Detect which cell encompasses the target text, then output its [x, y] center coordinate. 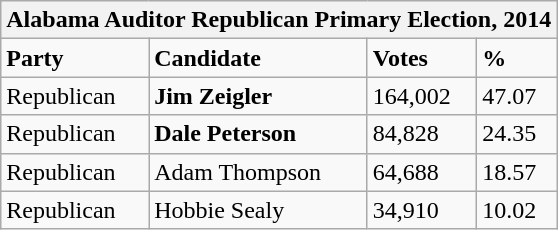
164,002 [422, 96]
34,910 [422, 210]
% [517, 58]
Adam Thompson [258, 172]
Dale Peterson [258, 134]
Party [75, 58]
Hobbie Sealy [258, 210]
24.35 [517, 134]
Jim Zeigler [258, 96]
84,828 [422, 134]
47.07 [517, 96]
18.57 [517, 172]
Alabama Auditor Republican Primary Election, 2014 [279, 20]
Candidate [258, 58]
10.02 [517, 210]
64,688 [422, 172]
Votes [422, 58]
